Scan for the cell matching the given text and deliver its [X, Y] coordinate at center. 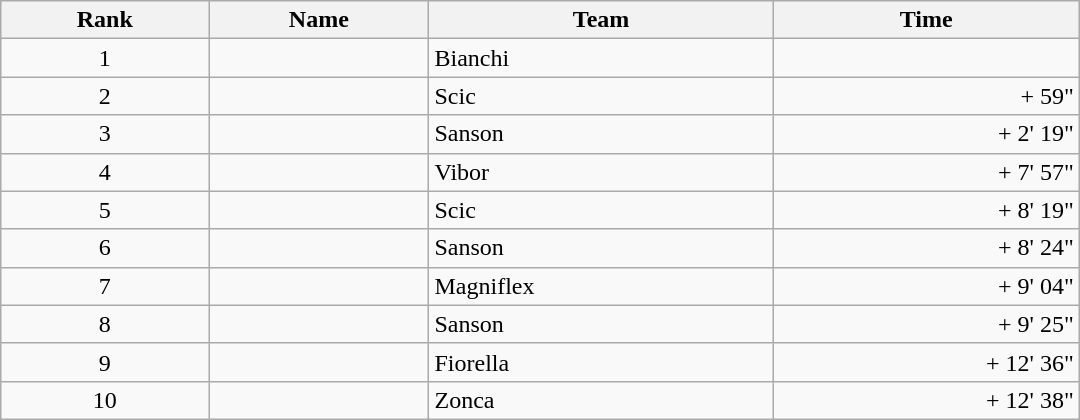
9 [105, 362]
+ 12' 38" [926, 400]
+ 59" [926, 96]
Vibor [601, 172]
Bianchi [601, 58]
+ 9' 25" [926, 324]
2 [105, 96]
+ 8' 24" [926, 248]
+ 7' 57" [926, 172]
1 [105, 58]
8 [105, 324]
+ 2' 19" [926, 134]
Magniflex [601, 286]
7 [105, 286]
Time [926, 20]
6 [105, 248]
5 [105, 210]
3 [105, 134]
+ 12' 36" [926, 362]
+ 9' 04" [926, 286]
Rank [105, 20]
Fiorella [601, 362]
10 [105, 400]
Team [601, 20]
+ 8' 19" [926, 210]
4 [105, 172]
Zonca [601, 400]
Name [319, 20]
